Determine the (x, y) coordinate at the center of the cell enclosing the given text.  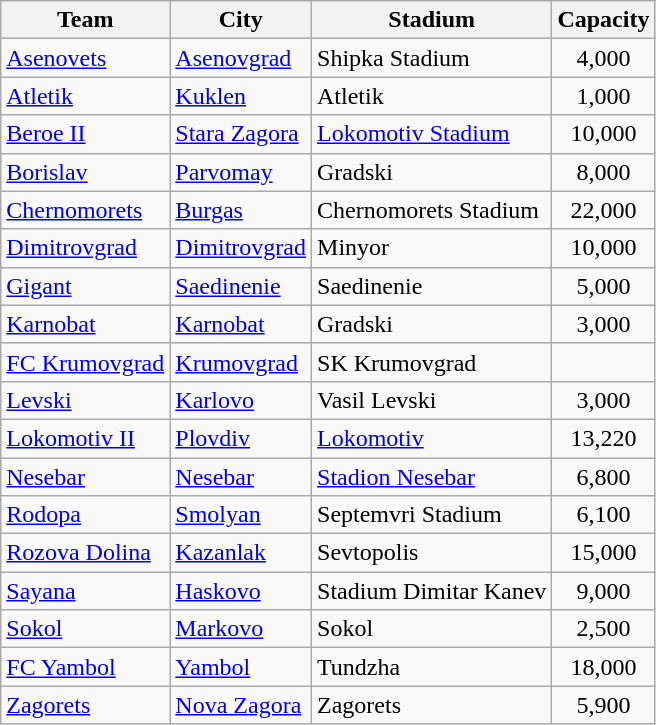
Lokomotiv Stadium (432, 134)
Stara Zagora (241, 134)
Asenovets (86, 58)
FC Yambol (86, 667)
Capacity (604, 20)
Minyor (432, 248)
Stadion Nesebar (432, 477)
18,000 (604, 667)
Asenovgrad (241, 58)
Smolyan (241, 515)
9,000 (604, 591)
Rodopa (86, 515)
SK Krumovgrad (432, 362)
Markovo (241, 629)
Stadium (432, 20)
Gigant (86, 286)
Kuklen (241, 96)
Lokomotiv II (86, 438)
Levski (86, 400)
Yambol (241, 667)
6,800 (604, 477)
Kazanlak (241, 553)
Lokomotiv (432, 438)
Karlovo (241, 400)
FC Krumovgrad (86, 362)
Tundzha (432, 667)
22,000 (604, 210)
Stadium Dimitar Kanev (432, 591)
Chernomorets (86, 210)
Shipka Stadium (432, 58)
5,000 (604, 286)
Krumovgrad (241, 362)
Beroe II (86, 134)
Sevtopolis (432, 553)
Sayana (86, 591)
Burgas (241, 210)
Septemvri Stadium (432, 515)
13,220 (604, 438)
Vasil Levski (432, 400)
4,000 (604, 58)
Haskovo (241, 591)
Plovdiv (241, 438)
15,000 (604, 553)
6,100 (604, 515)
Rozova Dolina (86, 553)
5,900 (604, 705)
Team (86, 20)
2,500 (604, 629)
8,000 (604, 172)
Nova Zagora (241, 705)
Parvomay (241, 172)
1,000 (604, 96)
City (241, 20)
Chernomorets Stadium (432, 210)
Borislav (86, 172)
